Determine the [X, Y] coordinate at the center of the cell enclosing the given text.  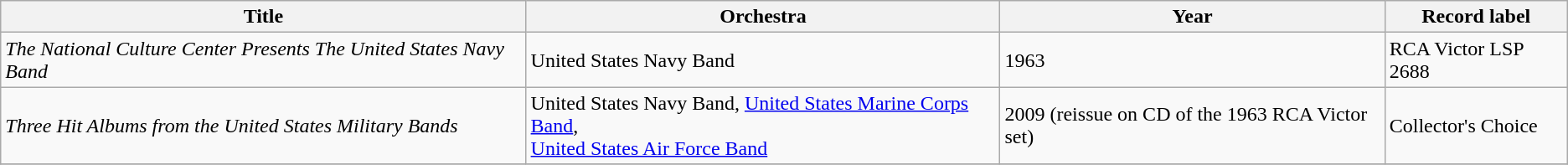
Title [263, 17]
United States Navy Band [763, 60]
Orchestra [763, 17]
Record label [1476, 17]
The National Culture Center Presents The United States Navy Band [263, 60]
2009 (reissue on CD of the 1963 RCA Victor set) [1193, 126]
RCA Victor LSP 2688 [1476, 60]
1963 [1193, 60]
Collector's Choice [1476, 126]
Three Hit Albums from the United States Military Bands [263, 126]
Year [1193, 17]
United States Navy Band, United States Marine Corps Band, United States Air Force Band [763, 126]
